For the text-containing cell, return its midpoint in (X, Y) coordinate format. 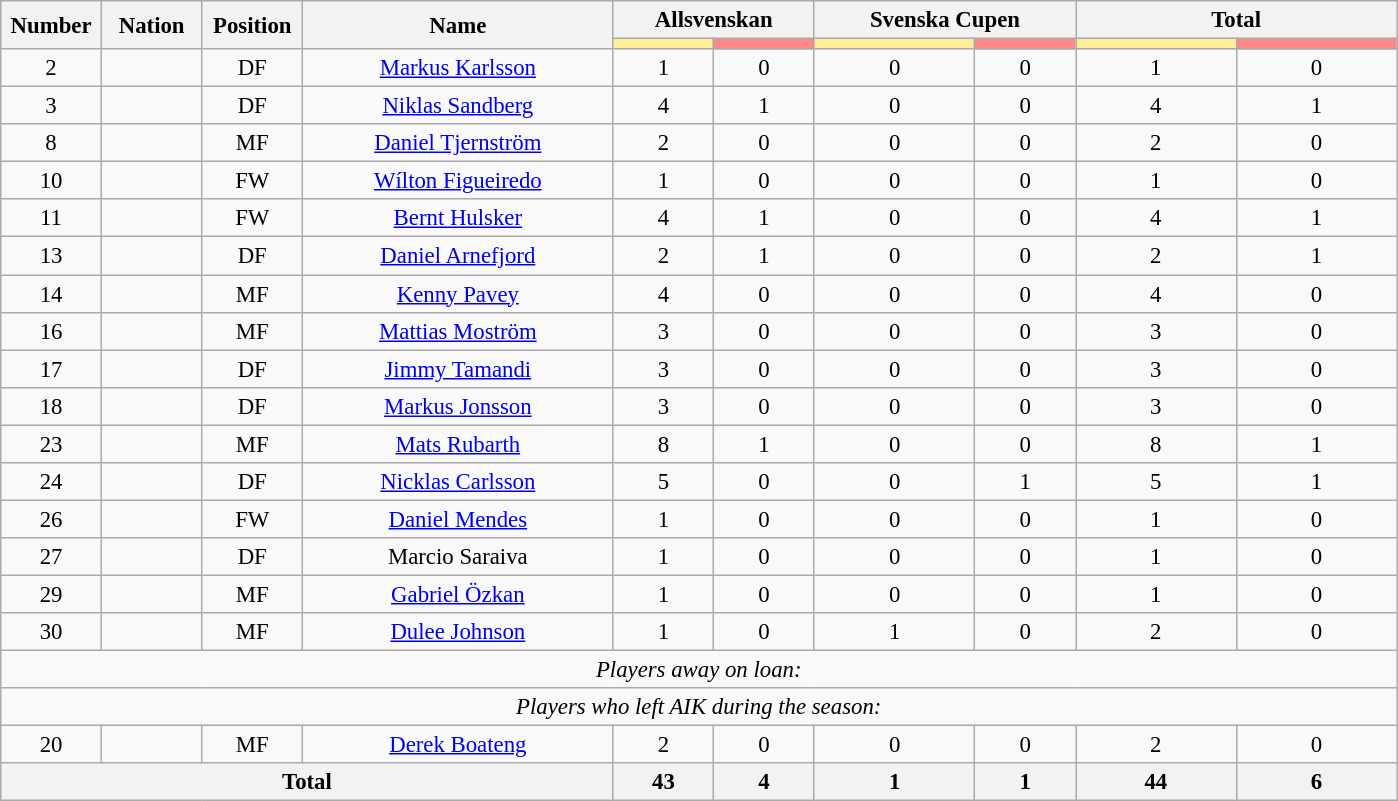
Gabriel Özkan (458, 594)
Nation (152, 25)
11 (52, 219)
Daniel Tjernström (458, 143)
Daniel Mendes (458, 519)
24 (52, 482)
Daniel Arnefjord (458, 256)
Kenny Pavey (458, 294)
43 (664, 782)
Svenska Cupen (944, 20)
Position (252, 25)
Nicklas Carlsson (458, 482)
Marcio Saraiva (458, 557)
Derek Boateng (458, 745)
18 (52, 406)
Niklas Sandberg (458, 106)
Allsvenskan (714, 20)
Name (458, 25)
Markus Jonsson (458, 406)
17 (52, 369)
20 (52, 745)
Mattias Moström (458, 331)
Bernt Hulsker (458, 219)
16 (52, 331)
Mats Rubarth (458, 444)
27 (52, 557)
Number (52, 25)
Dulee Johnson (458, 632)
Players who left AIK during the season: (699, 707)
14 (52, 294)
13 (52, 256)
Wílton Figueiredo (458, 181)
23 (52, 444)
Players away on loan: (699, 670)
44 (1156, 782)
Jimmy Tamandi (458, 369)
26 (52, 519)
30 (52, 632)
29 (52, 594)
10 (52, 181)
Markus Karlsson (458, 68)
6 (1316, 782)
